Locate the cell with the specified text and output its [X, Y] center coordinate. 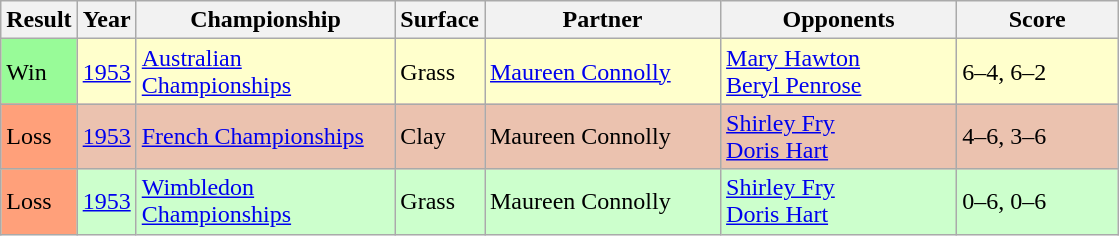
Opponents [839, 20]
Championship [266, 20]
Clay [440, 136]
Result [39, 20]
Mary Hawton Beryl Penrose [839, 72]
Australian Championships [266, 72]
4–6, 3–6 [1038, 136]
Wimbledon Championships [266, 202]
Surface [440, 20]
6–4, 6–2 [1038, 72]
0–6, 0–6 [1038, 202]
Partner [602, 20]
Win [39, 72]
French Championships [266, 136]
Year [106, 20]
Score [1038, 20]
